For the text-containing cell, return its midpoint in (X, Y) coordinate format. 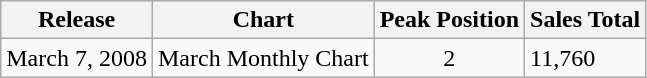
11,760 (586, 58)
Sales Total (586, 20)
2 (449, 58)
Release (77, 20)
Peak Position (449, 20)
Chart (263, 20)
March 7, 2008 (77, 58)
March Monthly Chart (263, 58)
